Scan for the cell matching the given text and deliver its (X, Y) coordinate at center. 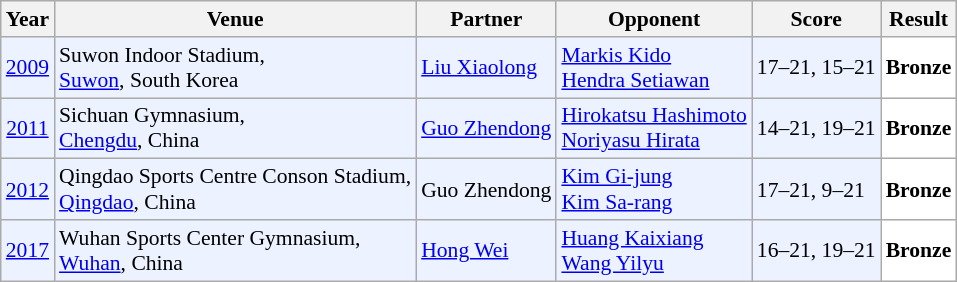
2009 (28, 68)
Markis Kido Hendra Setiawan (654, 68)
17–21, 15–21 (816, 68)
2011 (28, 128)
Venue (235, 19)
16–21, 19–21 (816, 250)
Suwon Indoor Stadium,Suwon, South Korea (235, 68)
Wuhan Sports Center Gymnasium,Wuhan, China (235, 250)
2012 (28, 190)
Qingdao Sports Centre Conson Stadium,Qingdao, China (235, 190)
Sichuan Gymnasium,Chengdu, China (235, 128)
Score (816, 19)
Opponent (654, 19)
Partner (486, 19)
17–21, 9–21 (816, 190)
Liu Xiaolong (486, 68)
14–21, 19–21 (816, 128)
Year (28, 19)
Result (919, 19)
Hong Wei (486, 250)
Hirokatsu Hashimoto Noriyasu Hirata (654, 128)
Huang Kaixiang Wang Yilyu (654, 250)
Kim Gi-jung Kim Sa-rang (654, 190)
2017 (28, 250)
